Search for the cell housing the specified text and yield its [x, y] center coordinate. 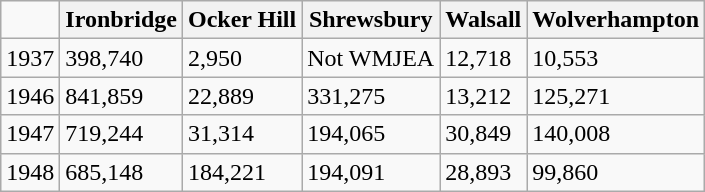
12,718 [484, 58]
841,859 [122, 96]
719,244 [122, 134]
1946 [30, 96]
13,212 [484, 96]
398,740 [122, 58]
331,275 [371, 96]
2,950 [242, 58]
125,271 [616, 96]
194,065 [371, 134]
Not WMJEA [371, 58]
99,860 [616, 172]
10,553 [616, 58]
Ocker Hill [242, 20]
28,893 [484, 172]
Ironbridge [122, 20]
22,889 [242, 96]
1947 [30, 134]
685,148 [122, 172]
184,221 [242, 172]
Shrewsbury [371, 20]
140,008 [616, 134]
Wolverhampton [616, 20]
30,849 [484, 134]
Walsall [484, 20]
1937 [30, 58]
31,314 [242, 134]
194,091 [371, 172]
1948 [30, 172]
